Find where the given text appears and provide that cell's center as [X, Y] coordinate. 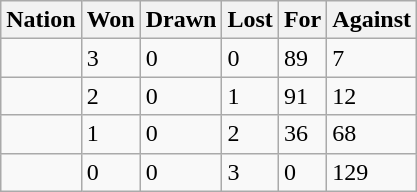
Won [110, 20]
Lost [250, 20]
Nation [41, 20]
129 [372, 172]
Drawn [181, 20]
89 [302, 58]
12 [372, 96]
68 [372, 134]
91 [302, 96]
36 [302, 134]
For [302, 20]
Against [372, 20]
7 [372, 58]
